Return the (x, y) coordinate for the center point of the cell that contains the specified text.  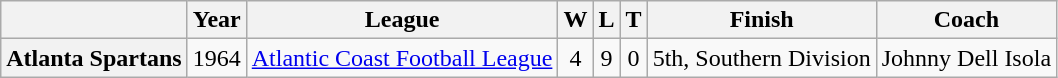
Year (216, 20)
League (402, 20)
9 (606, 58)
4 (576, 58)
Atlantic Coast Football League (402, 58)
1964 (216, 58)
T (634, 20)
Atlanta Spartans (94, 58)
Coach (966, 20)
Finish (762, 20)
Johnny Dell Isola (966, 58)
5th, Southern Division (762, 58)
0 (634, 58)
W (576, 20)
L (606, 20)
